Find where the given text appears and provide that cell's center as (x, y) coordinate. 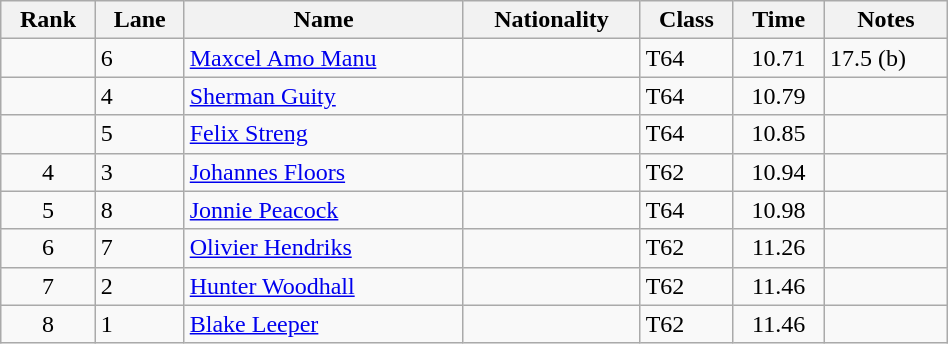
Maxcel Amo Manu (324, 58)
10.98 (779, 210)
Hunter Woodhall (324, 286)
Felix Streng (324, 134)
Olivier Hendriks (324, 248)
Notes (886, 20)
10.94 (779, 172)
1 (140, 324)
10.79 (779, 96)
Sherman Guity (324, 96)
17.5 (b) (886, 58)
Jonnie Peacock (324, 210)
Lane (140, 20)
Class (686, 20)
Rank (48, 20)
2 (140, 286)
Nationality (552, 20)
Time (779, 20)
Name (324, 20)
10.85 (779, 134)
3 (140, 172)
Blake Leeper (324, 324)
10.71 (779, 58)
Johannes Floors (324, 172)
11.26 (779, 248)
